Return the (x, y) coordinate for the center point of the cell that contains the specified text.  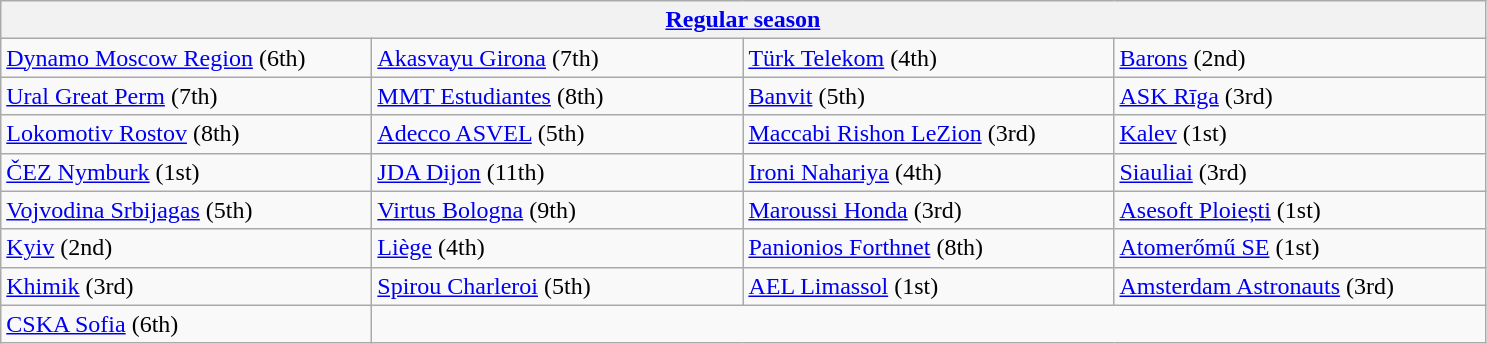
Khimik (3rd) (186, 286)
Barons (2nd) (1300, 58)
Spirou Charleroi (5th) (558, 286)
CSKA Sofia (6th) (186, 324)
Banvit (5th) (928, 96)
Maccabi Rishon LeZion (3rd) (928, 134)
Liège (4th) (558, 248)
Regular season (743, 20)
Panionios Forthnet (8th) (928, 248)
Amsterdam Astronauts (3rd) (1300, 286)
ASK Rīga (3rd) (1300, 96)
Atomerőmű SE (1st) (1300, 248)
Ural Great Perm (7th) (186, 96)
ČEZ Nymburk (1st) (186, 172)
JDA Dijon (11th) (558, 172)
MMT Estudiantes (8th) (558, 96)
Ironi Nahariya (4th) (928, 172)
AEL Limassol (1st) (928, 286)
Maroussi Honda (3rd) (928, 210)
Asesoft Ploiești (1st) (1300, 210)
Siauliai (3rd) (1300, 172)
Dynamo Moscow Region (6th) (186, 58)
Akasvayu Girona (7th) (558, 58)
Türk Telekom (4th) (928, 58)
Kyiv (2nd) (186, 248)
Lokomotiv Rostov (8th) (186, 134)
Adecco ASVEL (5th) (558, 134)
Kalev (1st) (1300, 134)
Vojvodina Srbijagas (5th) (186, 210)
Virtus Bologna (9th) (558, 210)
